Extract the [X, Y] coordinate from the center of the cell holding the provided text.  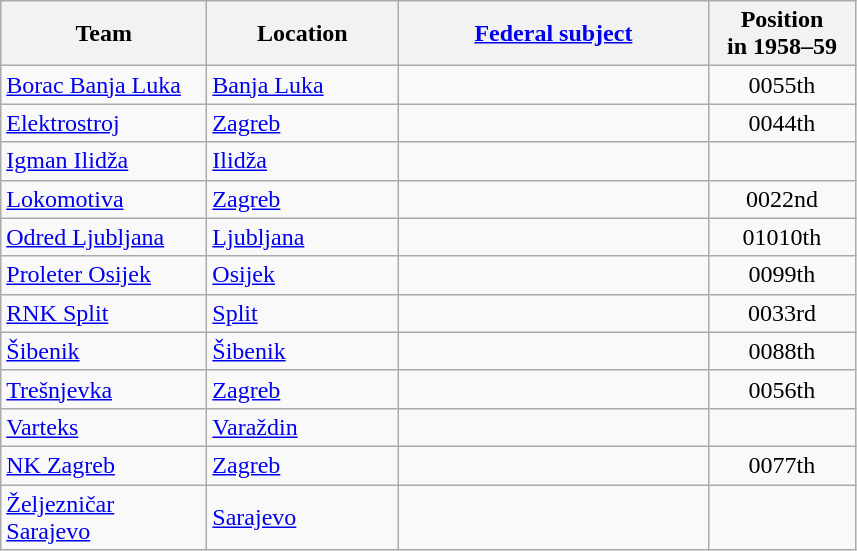
Proleter Osijek [104, 275]
Ilidža [302, 161]
0088th [782, 351]
NK Zagreb [104, 465]
Lokomotiva [104, 199]
0056th [782, 389]
Split [302, 313]
Positionin 1958–59 [782, 34]
Sarajevo [302, 516]
0033rd [782, 313]
01010th [782, 237]
Trešnjevka [104, 389]
Elektrostroj [104, 123]
Location [302, 34]
Federal subject [554, 34]
Borac Banja Luka [104, 85]
Banja Luka [302, 85]
Odred Ljubljana [104, 237]
0022nd [782, 199]
0055th [782, 85]
Varteks [104, 427]
Team [104, 34]
Igman Ilidža [104, 161]
Varaždin [302, 427]
Ljubljana [302, 237]
RNK Split [104, 313]
0077th [782, 465]
0044th [782, 123]
0099th [782, 275]
Osijek [302, 275]
Željezničar Sarajevo [104, 516]
